From the cell containing the given text, extract its center point as (X, Y) coordinate. 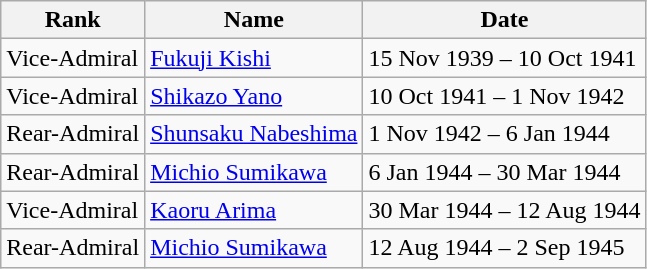
6 Jan 1944 – 30 Mar 1944 (504, 172)
30 Mar 1944 – 12 Aug 1944 (504, 210)
15 Nov 1939 – 10 Oct 1941 (504, 58)
Rank (73, 20)
10 Oct 1941 – 1 Nov 1942 (504, 96)
Date (504, 20)
Kaoru Arima (254, 210)
12 Aug 1944 – 2 Sep 1945 (504, 248)
1 Nov 1942 – 6 Jan 1944 (504, 134)
Name (254, 20)
Fukuji Kishi (254, 58)
Shikazo Yano (254, 96)
Shunsaku Nabeshima (254, 134)
